Locate the cell with the specified text and output its [X, Y] center coordinate. 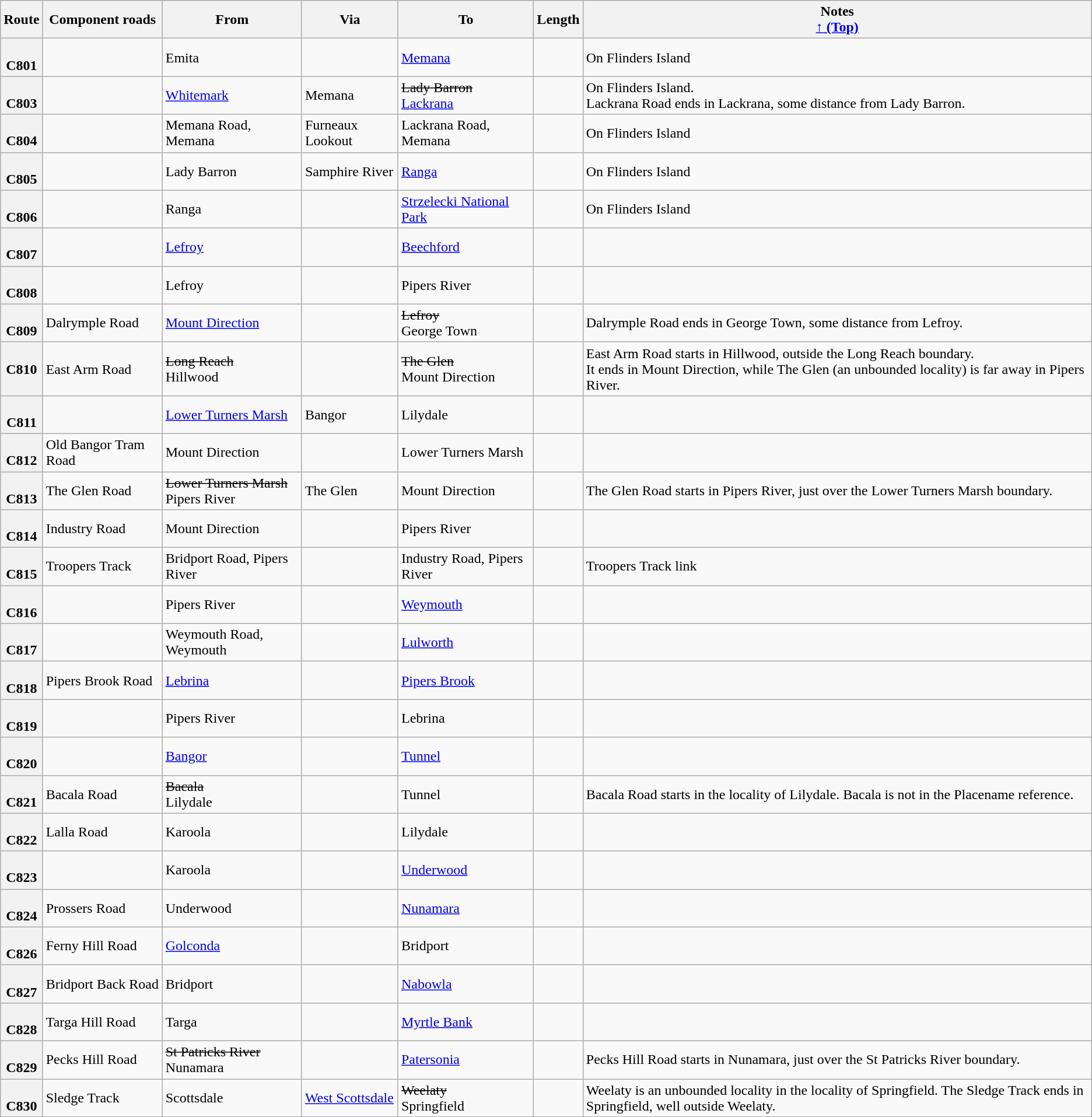
C829 [22, 1059]
Via [350, 20]
Component roads [103, 20]
On Flinders Island. Lackrana Road ends in Lackrana, some distance from Lady Barron. [837, 96]
Scottsdale [232, 1098]
Strzelecki National Park [466, 209]
Pipers Brook Road [103, 680]
Bacala Road [103, 794]
C816 [22, 604]
Targa [232, 1022]
East Arm Road [103, 369]
C823 [22, 870]
C830 [22, 1098]
C814 [22, 528]
Pecks Hill Road starts in Nunamara, just over the St Patricks River boundary. [837, 1059]
Dalrymple Road [103, 323]
Samphire River [350, 171]
Pecks Hill Road [103, 1059]
From [232, 20]
West Scottsdale [350, 1098]
Bridport Back Road [103, 983]
C803 [22, 96]
Troopers Track link [837, 567]
Lalla Road [103, 832]
C804 [22, 133]
C822 [22, 832]
C807 [22, 247]
Furneaux Lookout [350, 133]
Industry Road, Pipers River [466, 567]
Targa Hill Road [103, 1022]
Sledge Track [103, 1098]
Dalrymple Road ends in George Town, some distance from Lefroy. [837, 323]
Ferny Hill Road [103, 946]
Weelaty Springfield [466, 1098]
Troopers Track [103, 567]
C820 [22, 756]
C801 [22, 57]
St Patricks River Nunamara [232, 1059]
C809 [22, 323]
Bacala Lilydale [232, 794]
C810 [22, 369]
C806 [22, 209]
C811 [22, 414]
The Glen [350, 490]
C824 [22, 908]
Lackrana Road, Memana [466, 133]
Lefroy George Town [466, 323]
Weelaty is an unbounded locality in the locality of Springfield. The Sledge Track ends in Springfield, well outside Weelaty. [837, 1098]
Beechford [466, 247]
Notes↑ (Top) [837, 20]
C812 [22, 453]
Golconda [232, 946]
C813 [22, 490]
C827 [22, 983]
Length [558, 20]
Whitemark [232, 96]
Lower Turners Marsh Pipers River [232, 490]
Pipers Brook [466, 680]
Bridport Road, Pipers River [232, 567]
The Glen Road [103, 490]
Nabowla [466, 983]
C826 [22, 946]
Weymouth [466, 604]
Emita [232, 57]
C828 [22, 1022]
C818 [22, 680]
Bacala Road starts in the locality of Lilydale. Bacala is not in the Placename reference. [837, 794]
Patersonia [466, 1059]
Long Reach Hillwood [232, 369]
Lady Barron [232, 171]
C805 [22, 171]
Old Bangor Tram Road [103, 453]
C808 [22, 285]
Weymouth Road, Weymouth [232, 643]
C815 [22, 567]
C819 [22, 719]
The Glen Mount Direction [466, 369]
Lulworth [466, 643]
To [466, 20]
C821 [22, 794]
Industry Road [103, 528]
C817 [22, 643]
Nunamara [466, 908]
The Glen Road starts in Pipers River, just over the Lower Turners Marsh boundary. [837, 490]
Prossers Road [103, 908]
Route [22, 20]
Myrtle Bank [466, 1022]
Memana Road, Memana [232, 133]
Lady Barron Lackrana [466, 96]
